Locate the cell with the specified text and output its (x, y) center coordinate. 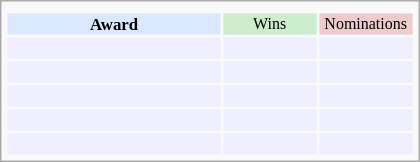
Wins (270, 24)
Award (114, 24)
Nominations (366, 24)
